Return the (x, y) coordinate for the center point of the cell that contains the specified text.  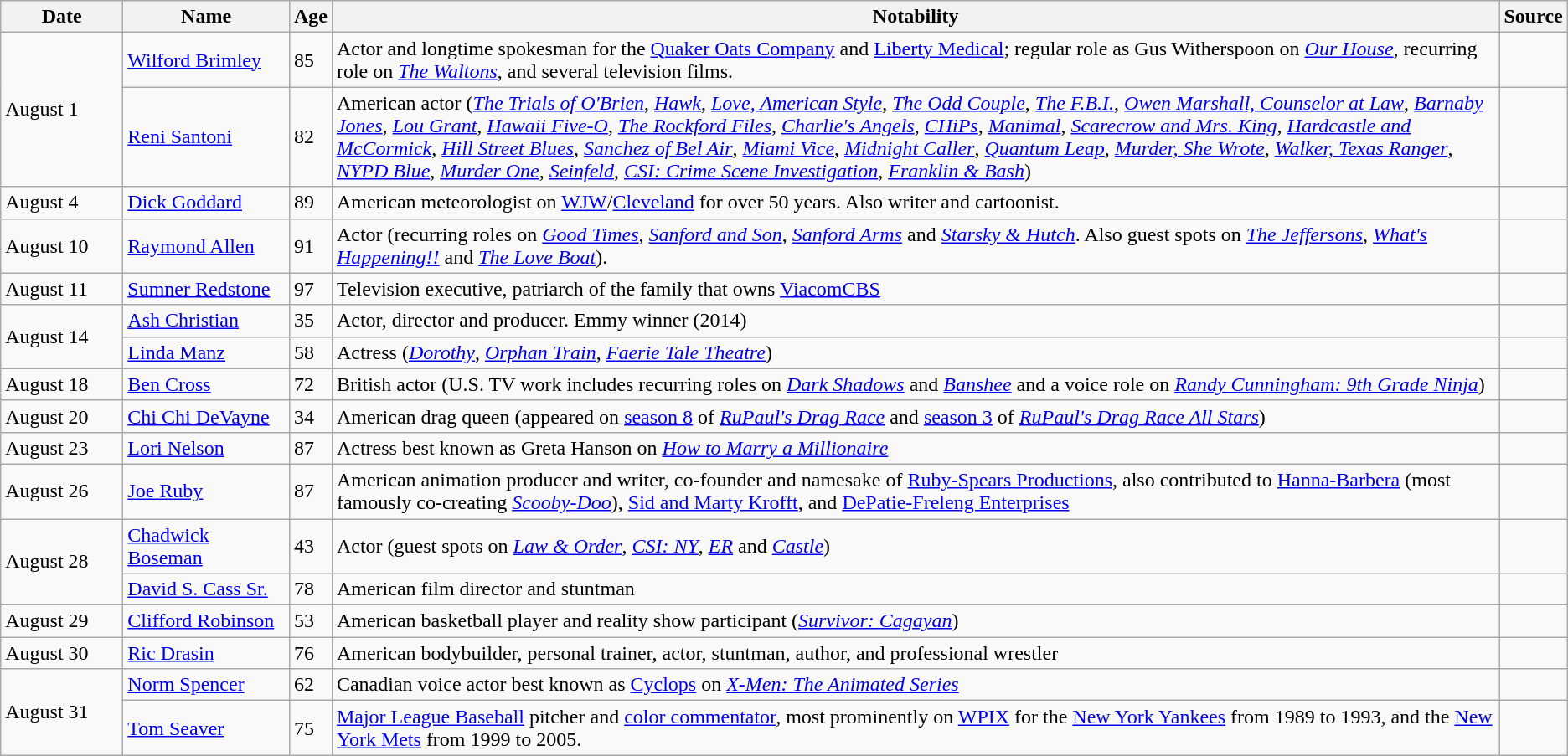
Television executive, patriarch of the family that owns ViacomCBS (916, 289)
89 (310, 203)
Sumner Redstone (206, 289)
Wilford Brimley (206, 60)
August 1 (62, 110)
August 11 (62, 289)
Dick Goddard (206, 203)
34 (310, 416)
Date (62, 17)
Linda Manz (206, 352)
August 31 (62, 712)
Canadian voice actor best known as Cyclops on X-Men: The Animated Series (916, 685)
78 (310, 589)
Chi Chi DeVayne (206, 416)
35 (310, 321)
August 29 (62, 621)
Tom Seaver (206, 728)
62 (310, 685)
Lori Nelson (206, 448)
American film director and stuntman (916, 589)
58 (310, 352)
85 (310, 60)
August 18 (62, 384)
Joe Ruby (206, 491)
Actress best known as Greta Hanson on How to Marry a Millionaire (916, 448)
Ben Cross (206, 384)
August 20 (62, 416)
David S. Cass Sr. (206, 589)
August 4 (62, 203)
Chadwick Boseman (206, 546)
Actor, director and producer. Emmy winner (2014) (916, 321)
Notability (916, 17)
August 30 (62, 653)
Raymond Allen (206, 246)
43 (310, 546)
American basketball player and reality show participant (Survivor: Cagayan) (916, 621)
Source (1533, 17)
Clifford Robinson (206, 621)
British actor (U.S. TV work includes recurring roles on Dark Shadows and Banshee and a voice role on Randy Cunningham: 9th Grade Ninja) (916, 384)
August 23 (62, 448)
Actor (guest spots on Law & Order, CSI: NY, ER and Castle) (916, 546)
Name (206, 17)
August 10 (62, 246)
76 (310, 653)
Norm Spencer (206, 685)
August 26 (62, 491)
82 (310, 137)
75 (310, 728)
Ric Drasin (206, 653)
Reni Santoni (206, 137)
American meteorologist on WJW/Cleveland for over 50 years. Also writer and cartoonist. (916, 203)
Actress (Dorothy, Orphan Train, Faerie Tale Theatre) (916, 352)
American drag queen (appeared on season 8 of RuPaul's Drag Race and season 3 of RuPaul's Drag Race All Stars) (916, 416)
53 (310, 621)
American bodybuilder, personal trainer, actor, stuntman, author, and professional wrestler (916, 653)
August 28 (62, 563)
72 (310, 384)
Ash Christian (206, 321)
Age (310, 17)
91 (310, 246)
August 14 (62, 337)
97 (310, 289)
